Detect which cell encompasses the target text, then output its (x, y) center coordinate. 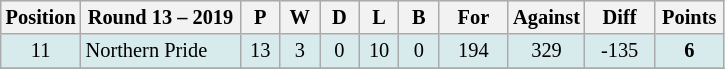
Northern Pride (161, 51)
Against (546, 17)
Points (689, 17)
-135 (620, 51)
194 (474, 51)
Round 13 – 2019 (161, 17)
13 (260, 51)
3 (300, 51)
329 (546, 51)
6 (689, 51)
W (300, 17)
B (419, 17)
Position (41, 17)
Diff (620, 17)
10 (379, 51)
D (340, 17)
P (260, 17)
11 (41, 51)
For (474, 17)
L (379, 17)
